Pinpoint the cell where the given text exists, returning its [X, Y] midpoint coordinate. 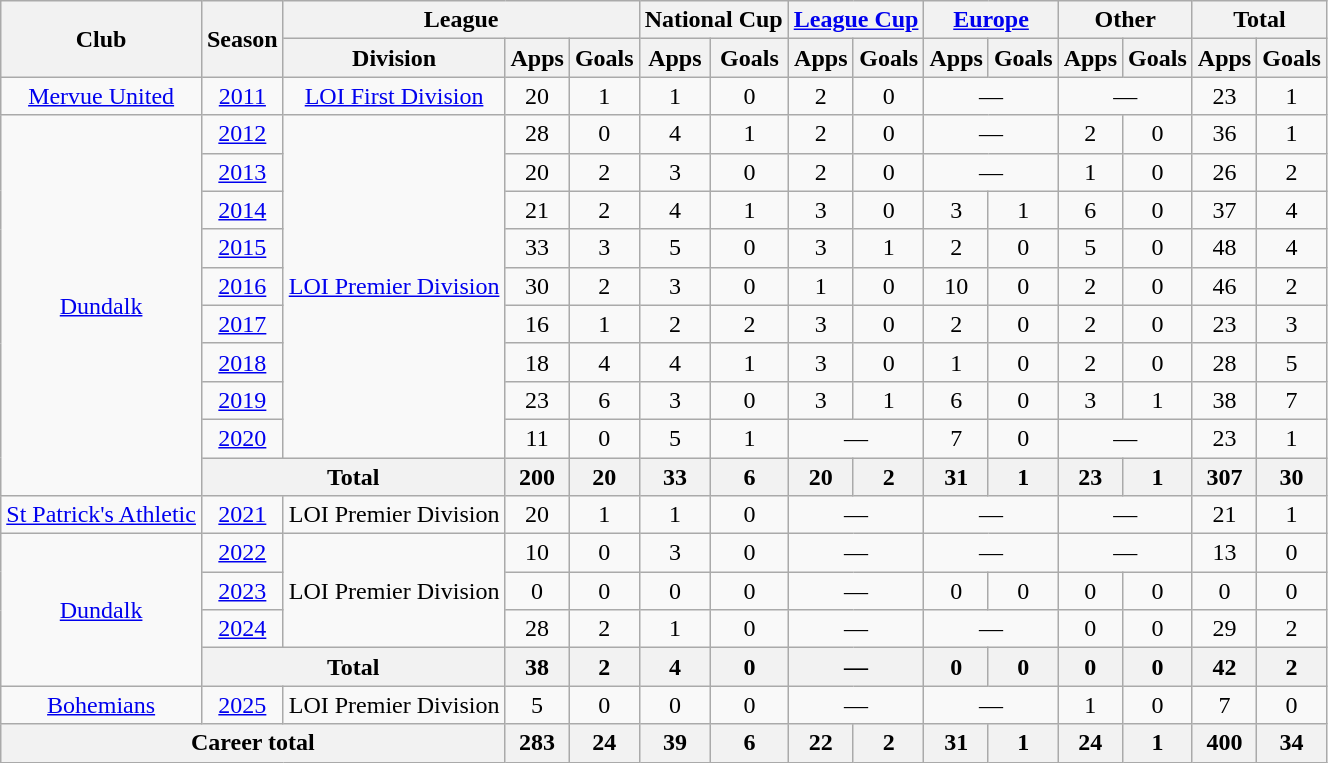
League Cup [856, 20]
13 [1224, 553]
29 [1224, 629]
37 [1224, 210]
400 [1224, 743]
26 [1224, 172]
200 [537, 477]
2016 [242, 286]
Club [102, 39]
2011 [242, 96]
307 [1224, 477]
Season [242, 39]
39 [675, 743]
2013 [242, 172]
2022 [242, 553]
St Patrick's Athletic [102, 515]
18 [537, 362]
League [461, 20]
36 [1224, 134]
Europe [991, 20]
2024 [242, 629]
22 [820, 743]
2012 [242, 134]
2014 [242, 210]
16 [537, 324]
48 [1224, 248]
National Cup [714, 20]
46 [1224, 286]
2017 [242, 324]
2021 [242, 515]
Career total [253, 743]
42 [1224, 667]
283 [537, 743]
Mervue United [102, 96]
2018 [242, 362]
2015 [242, 248]
2020 [242, 438]
Other [1125, 20]
2025 [242, 705]
34 [1292, 743]
Bohemians [102, 705]
11 [537, 438]
LOI First Division [394, 96]
2019 [242, 400]
Division [394, 58]
2023 [242, 591]
